Find where the given text appears and provide that cell's center as (X, Y) coordinate. 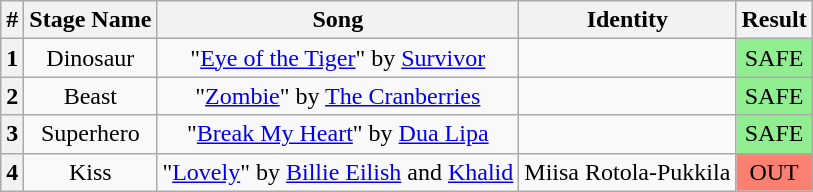
1 (12, 58)
OUT (774, 172)
Identity (628, 20)
"Break My Heart" by Dua Lipa (338, 134)
# (12, 20)
Result (774, 20)
Kiss (90, 172)
"Eye of the Tiger" by Survivor (338, 58)
Beast (90, 96)
Superhero (90, 134)
Miisa Rotola-Pukkila (628, 172)
"Lovely" by Billie Eilish and Khalid (338, 172)
4 (12, 172)
Song (338, 20)
Stage Name (90, 20)
2 (12, 96)
"Zombie" by The Cranberries (338, 96)
3 (12, 134)
Dinosaur (90, 58)
